Capture the cell that displays the provided text and extract its [x, y] central coordinate. 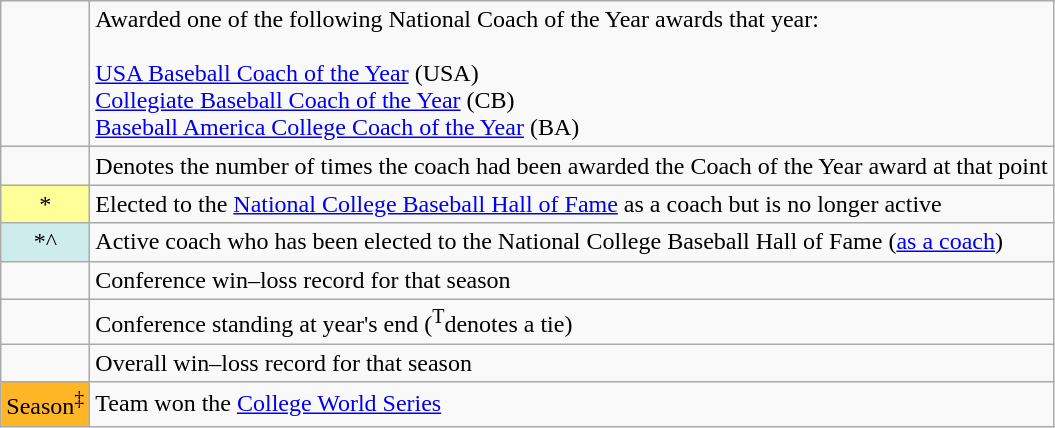
Denotes the number of times the coach had been awarded the Coach of the Year award at that point [572, 166]
*^ [46, 242]
Overall win–loss record for that season [572, 363]
Conference standing at year's end (Tdenotes a tie) [572, 322]
Team won the College World Series [572, 404]
Active coach who has been elected to the National College Baseball Hall of Fame (as a coach) [572, 242]
Conference win–loss record for that season [572, 280]
* [46, 204]
Season‡ [46, 404]
Elected to the National College Baseball Hall of Fame as a coach but is no longer active [572, 204]
